Extract the [x, y] coordinate from the center of the cell holding the provided text.  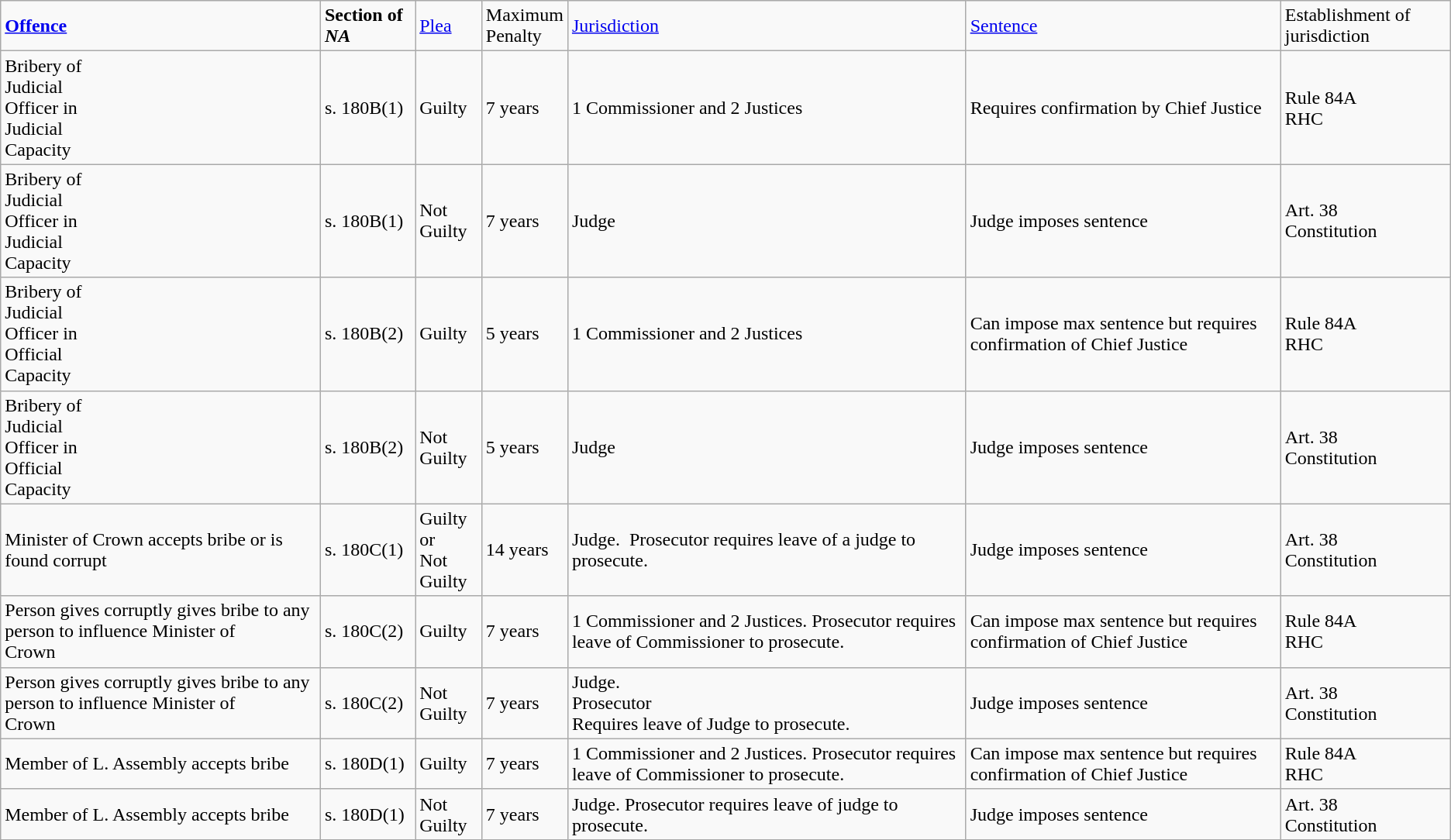
Sentence [1123, 26]
Section of NA [367, 26]
MaximumPenalty [524, 26]
Judge. Prosecutor requires leave of judge to prosecute. [767, 814]
Requires confirmation by Chief Justice [1123, 108]
Minister of Crown accepts bribe or is found corrupt [161, 550]
Jurisdiction [767, 26]
Guilty orNotGuilty [449, 550]
Offence [161, 26]
Plea [449, 26]
s. 180C(1) [367, 550]
Judge.ProsecutorRequires leave of Judge to prosecute. [767, 703]
14 years [524, 550]
Judge. Prosecutor requires leave of a judge to prosecute. [767, 550]
Establishment of jurisdiction [1366, 26]
